Return the [X, Y] coordinate for the center point of the cell that contains the specified text.  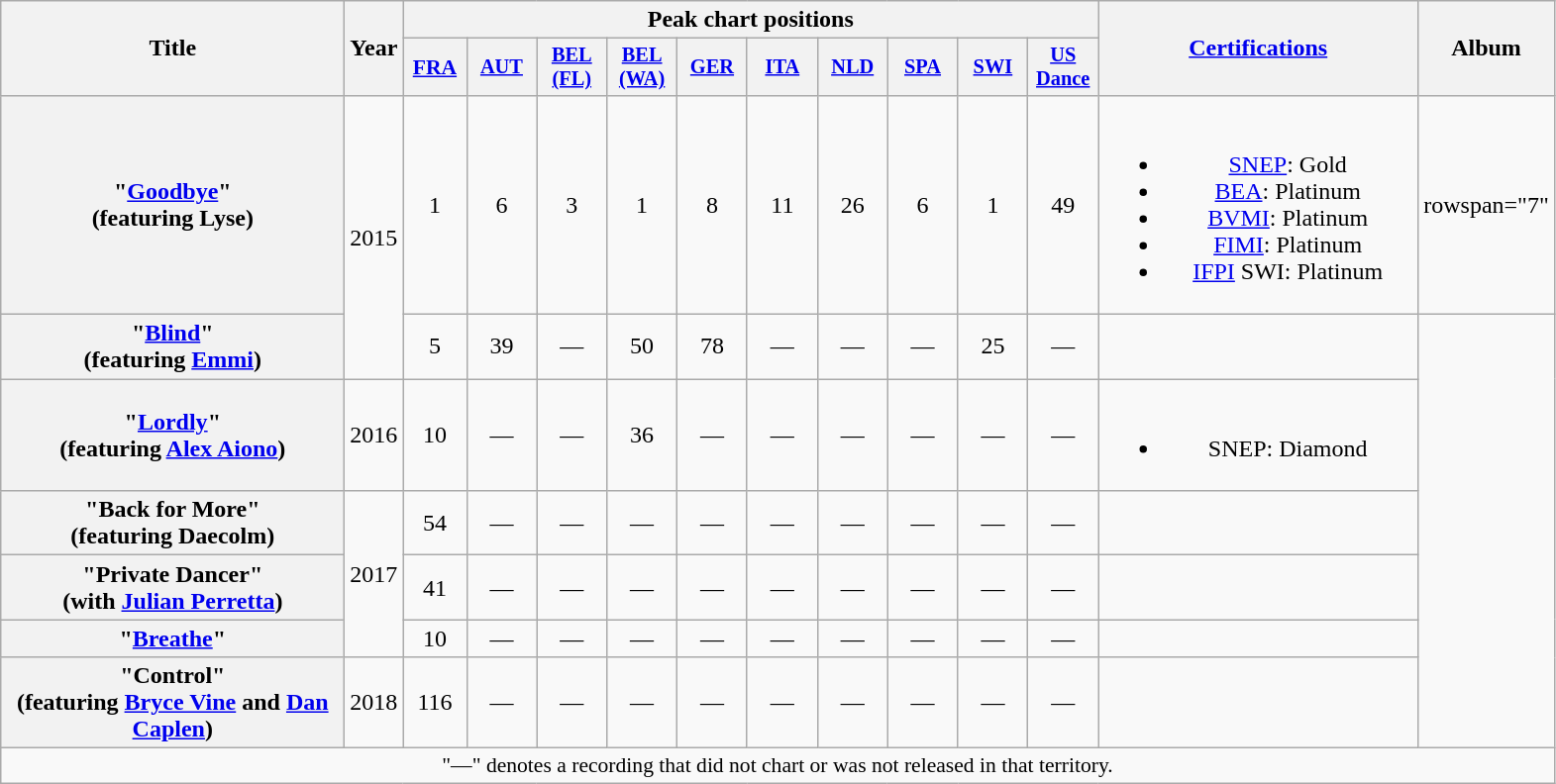
Year [374, 49]
"Back for More"(featuring Daecolm) [172, 523]
Peak chart positions [751, 20]
"—" denotes a recording that did not chart or was not released in that territory. [778, 766]
FRA [435, 67]
"Goodbye"(featuring Lyse) [172, 204]
26 [852, 204]
2015 [374, 237]
"Lordly"(featuring Alex Aiono) [172, 436]
5 [435, 346]
49 [1064, 204]
54 [435, 523]
SNEP: Diamond [1258, 436]
39 [501, 346]
3 [572, 204]
BEL(WA) [642, 67]
50 [642, 346]
AUT [501, 67]
NLD [852, 67]
GER [713, 67]
11 [782, 204]
2018 [374, 703]
116 [435, 703]
Certifications [1258, 49]
BEL(FL) [572, 67]
36 [642, 436]
"Blind"(featuring Emmi) [172, 346]
SPA [923, 67]
"Breathe" [172, 638]
SWI [992, 67]
41 [435, 588]
"Control"(featuring Bryce Vine and Dan Caplen) [172, 703]
SNEP: GoldBEA: PlatinumBVMI: PlatinumFIMI: PlatinumIFPI SWI: Platinum [1258, 204]
78 [713, 346]
Album [1487, 49]
2017 [374, 574]
USDance [1064, 67]
rowspan="7" [1487, 204]
2016 [374, 436]
25 [992, 346]
8 [713, 204]
"Private Dancer"(with Julian Perretta) [172, 588]
ITA [782, 67]
Title [172, 49]
